Output the (X, Y) coordinate of the center of the cell containing the given text.  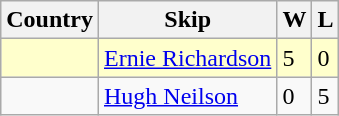
L (326, 20)
Country (50, 20)
Skip (187, 20)
Ernie Richardson (187, 58)
Hugh Neilson (187, 96)
W (294, 20)
